Find where the given text appears and provide that cell's center as [X, Y] coordinate. 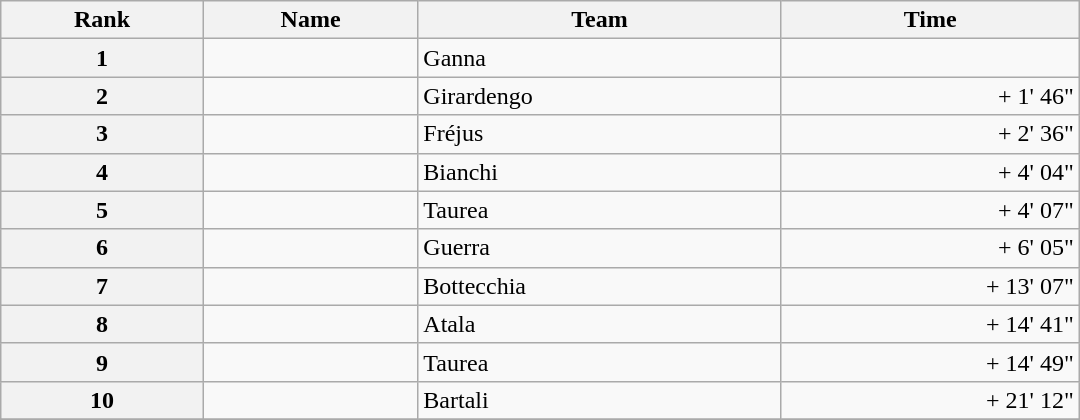
9 [102, 362]
Atala [600, 324]
+ 13' 07" [930, 286]
+ 1' 46" [930, 96]
6 [102, 248]
8 [102, 324]
3 [102, 134]
2 [102, 96]
7 [102, 286]
Time [930, 20]
+ 4' 07" [930, 210]
Rank [102, 20]
10 [102, 400]
+ 2' 36" [930, 134]
Team [600, 20]
Bianchi [600, 172]
Girardengo [600, 96]
Bottecchia [600, 286]
Fréjus [600, 134]
1 [102, 58]
+ 14' 49" [930, 362]
Guerra [600, 248]
Ganna [600, 58]
+ 6' 05" [930, 248]
4 [102, 172]
Bartali [600, 400]
+ 4' 04" [930, 172]
+ 21' 12" [930, 400]
5 [102, 210]
Name [310, 20]
+ 14' 41" [930, 324]
